Return the (x, y) coordinate for the center point of the cell that contains the specified text.  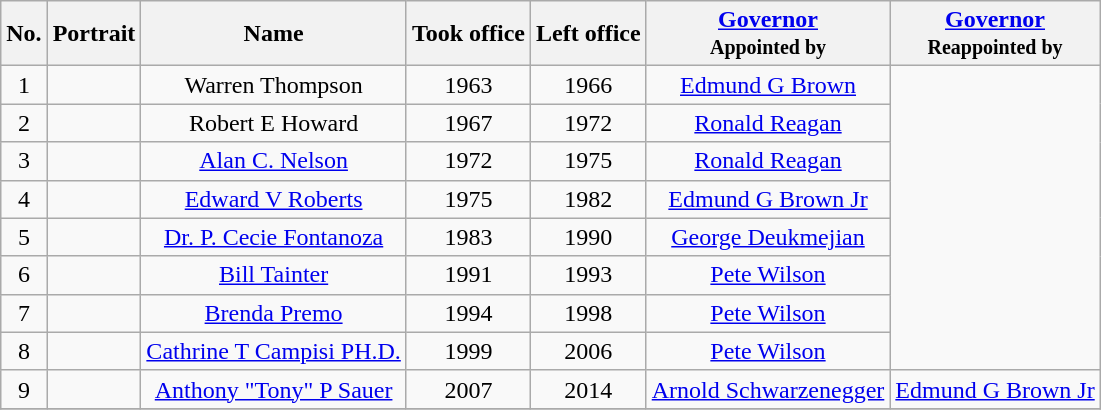
GovernorAppointed by (768, 34)
Took office (468, 34)
Edward V Roberts (274, 199)
Name (274, 34)
1994 (468, 313)
1 (24, 85)
Bill Tainter (274, 275)
1967 (468, 123)
1982 (589, 199)
6 (24, 275)
9 (24, 389)
GovernorReappointed by (995, 34)
2 (24, 123)
2006 (589, 351)
Brenda Premo (274, 313)
Edmund G Brown (768, 85)
1993 (589, 275)
Robert E Howard (274, 123)
1966 (589, 85)
1983 (468, 237)
Portrait (94, 34)
Arnold Schwarzenegger (768, 389)
2014 (589, 389)
George Deukmejian (768, 237)
2007 (468, 389)
1990 (589, 237)
8 (24, 351)
4 (24, 199)
3 (24, 161)
5 (24, 237)
Left office (589, 34)
Anthony "Tony" P Sauer (274, 389)
No. (24, 34)
1998 (589, 313)
1991 (468, 275)
1999 (468, 351)
1963 (468, 85)
7 (24, 313)
Alan C. Nelson (274, 161)
Warren Thompson (274, 85)
Dr. P. Cecie Fontanoza (274, 237)
Cathrine T Campisi PH.D. (274, 351)
